Extract the [X, Y] coordinate from the center of the cell holding the provided text.  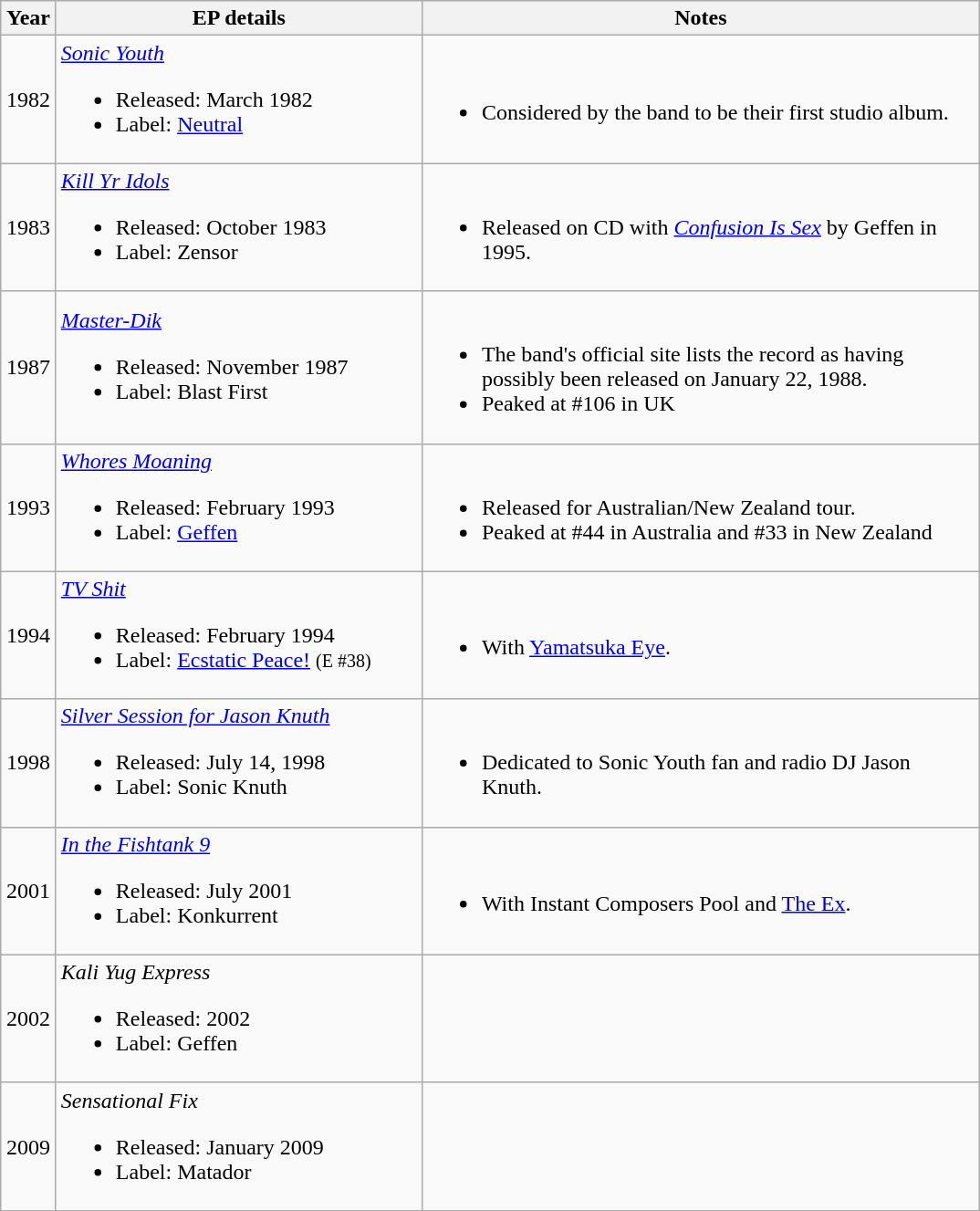
With Yamatsuka Eye. [701, 635]
Sonic YouthReleased: March 1982Label: Neutral [239, 99]
1998 [29, 763]
Whores MoaningReleased: February 1993Label: Geffen [239, 507]
1994 [29, 635]
2002 [29, 1018]
1983 [29, 227]
Dedicated to Sonic Youth fan and radio DJ Jason Knuth. [701, 763]
EP details [239, 18]
Silver Session for Jason KnuthReleased: July 14, 1998Label: Sonic Knuth [239, 763]
Sensational FixReleased: January 2009Label: Matador [239, 1146]
The band's official site lists the record as having possibly been released on January 22, 1988.Peaked at #106 in UK [701, 367]
1987 [29, 367]
In the Fishtank 9Released: July 2001Label: Konkurrent [239, 891]
1982 [29, 99]
Master-DikReleased: November 1987Label: Blast First [239, 367]
2001 [29, 891]
Year [29, 18]
Kill Yr IdolsReleased: October 1983Label: Zensor [239, 227]
Released for Australian/New Zealand tour.Peaked at #44 in Australia and #33 in New Zealand [701, 507]
Kali Yug ExpressReleased: 2002Label: Geffen [239, 1018]
With Instant Composers Pool and The Ex. [701, 891]
TV ShitReleased: February 1994Label: Ecstatic Peace! (E #38) [239, 635]
Notes [701, 18]
Considered by the band to be their first studio album. [701, 99]
2009 [29, 1146]
1993 [29, 507]
Released on CD with Confusion Is Sex by Geffen in 1995. [701, 227]
